Pinpoint the cell where the given text exists, returning its (X, Y) midpoint coordinate. 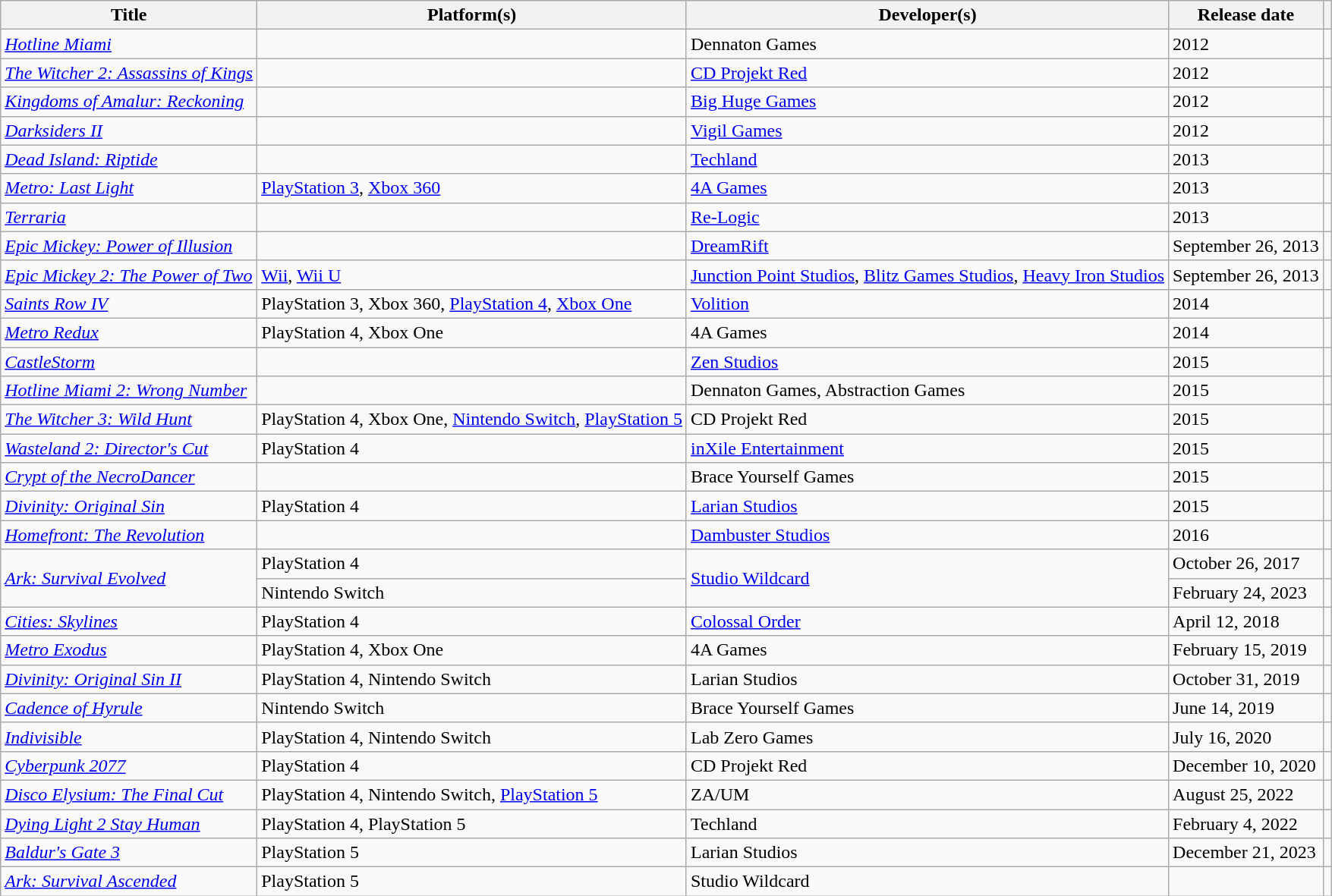
Dambuster Studios (927, 535)
December 10, 2020 (1246, 766)
PlayStation 4, Xbox One, Nintendo Switch, PlayStation 5 (472, 420)
2016 (1246, 535)
Hotline Miami (129, 44)
Colossal Order (927, 621)
Divinity: Original Sin (129, 506)
Cadence of Hyrule (129, 708)
Re-Logic (927, 217)
Epic Mickey: Power of Illusion (129, 246)
Dead Island: Riptide (129, 159)
Metro: Last Light (129, 188)
October 31, 2019 (1246, 679)
Platform(s) (472, 15)
Zen Studios (927, 362)
Disco Elysium: The Final Cut (129, 794)
February 24, 2023 (1246, 593)
Dennaton Games, Abstraction Games (927, 391)
PlayStation 4, Nintendo Switch, PlayStation 5 (472, 794)
Lab Zero Games (927, 737)
June 14, 2019 (1246, 708)
PlayStation 4, PlayStation 5 (472, 823)
PlayStation 3, Xbox 360, PlayStation 4, Xbox One (472, 303)
The Witcher 2: Assassins of Kings (129, 73)
Hotline Miami 2: Wrong Number (129, 391)
Kingdoms of Amalur: Reckoning (129, 102)
Divinity: Original Sin II (129, 679)
Wii, Wii U (472, 275)
Crypt of the NecroDancer (129, 477)
February 15, 2019 (1246, 650)
Wasteland 2: Director's Cut (129, 448)
PlayStation 3, Xbox 360 (472, 188)
August 25, 2022 (1246, 794)
The Witcher 3: Wild Hunt (129, 420)
Homefront: The Revolution (129, 535)
DreamRift (927, 246)
Junction Point Studios, Blitz Games Studios, Heavy Iron Studios (927, 275)
July 16, 2020 (1246, 737)
Title (129, 15)
October 26, 2017 (1246, 564)
February 4, 2022 (1246, 823)
Metro Redux (129, 332)
Epic Mickey 2: The Power of Two (129, 275)
December 21, 2023 (1246, 853)
Metro Exodus (129, 650)
Cyberpunk 2077 (129, 766)
Darksiders II (129, 130)
Vigil Games (927, 130)
ZA/UM (927, 794)
Ark: Survival Evolved (129, 578)
Release date (1246, 15)
Developer(s) (927, 15)
Saints Row IV (129, 303)
Dennaton Games (927, 44)
CastleStorm (129, 362)
Ark: Survival Ascended (129, 882)
Cities: Skylines (129, 621)
Volition (927, 303)
April 12, 2018 (1246, 621)
Indivisible (129, 737)
Dying Light 2 Stay Human (129, 823)
inXile Entertainment (927, 448)
Baldur's Gate 3 (129, 853)
Big Huge Games (927, 102)
Terraria (129, 217)
